Scan for the cell matching the given text and deliver its (X, Y) coordinate at center. 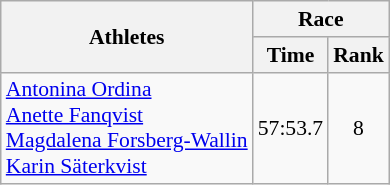
Antonina OrdinaAnette FanqvistMagdalena Forsberg-WallinKarin Säterkvist (127, 128)
8 (358, 128)
Race (321, 19)
Time (290, 55)
57:53.7 (290, 128)
Rank (358, 55)
Athletes (127, 36)
